Search for the cell housing the specified text and yield its (X, Y) center coordinate. 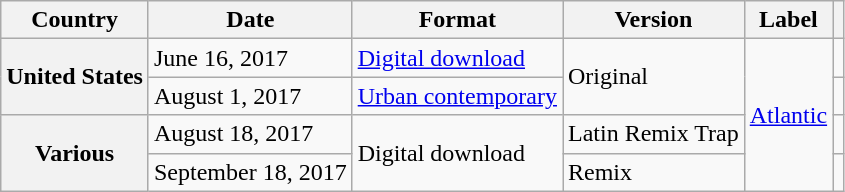
Atlantic (788, 115)
Original (653, 77)
Format (457, 20)
Label (788, 20)
June 16, 2017 (250, 58)
August 18, 2017 (250, 134)
Latin Remix Trap (653, 134)
Country (75, 20)
Version (653, 20)
Various (75, 153)
Remix (653, 172)
Date (250, 20)
August 1, 2017 (250, 96)
September 18, 2017 (250, 172)
Urban contemporary (457, 96)
United States (75, 77)
